Return the [x, y] coordinate for the center point of the cell that contains the specified text.  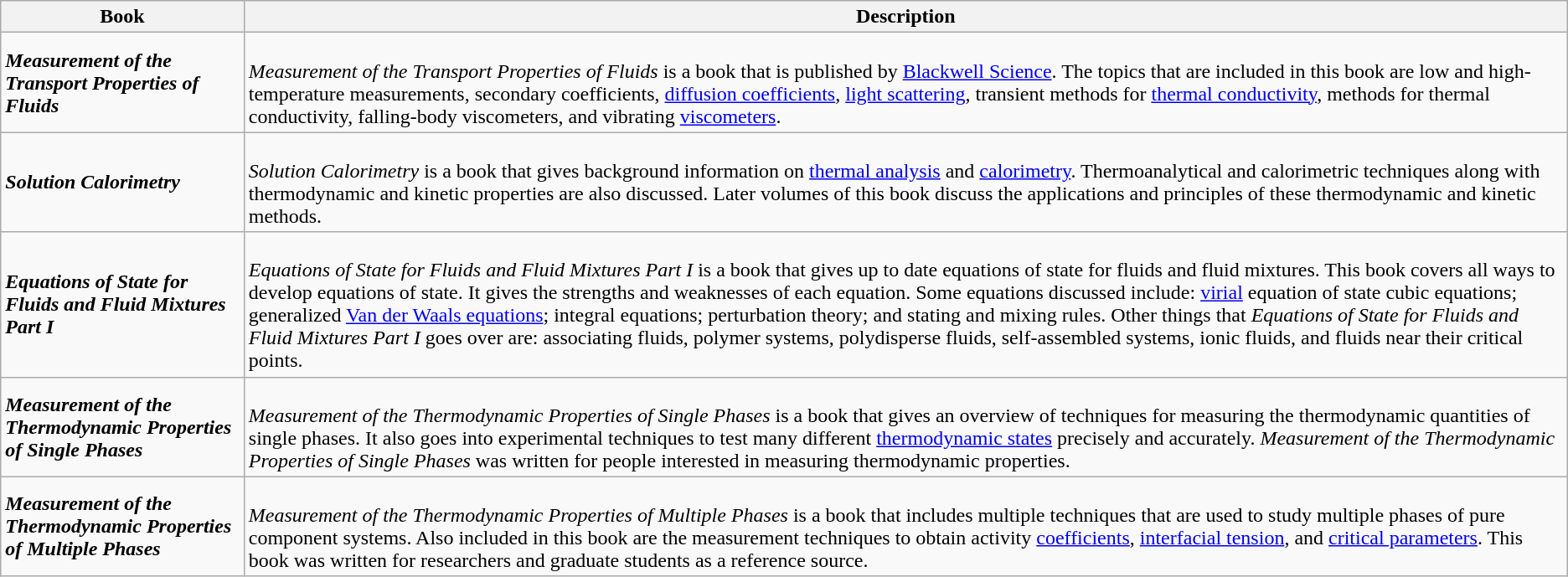
Equations of State for Fluids and Fluid Mixtures Part I [122, 305]
Book [122, 17]
Measurement of the Thermodynamic Properties of Single Phases [122, 427]
Description [905, 17]
Solution Calorimetry [122, 183]
Measurement of the Thermodynamic Properties of Multiple Phases [122, 526]
Measurement of the Transport Properties of Fluids [122, 82]
